From the cell containing the given text, extract its center point as (x, y) coordinate. 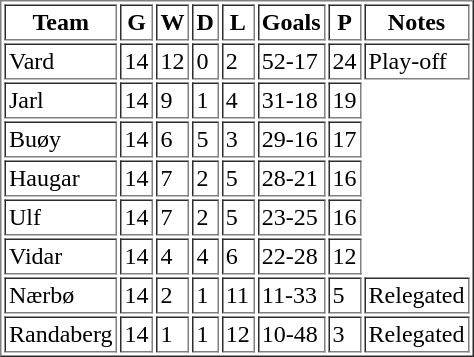
28-21 (291, 178)
P (344, 22)
Haugar (60, 178)
9 (172, 100)
Vidar (60, 256)
24 (344, 62)
Jarl (60, 100)
Team (60, 22)
L (238, 22)
Randaberg (60, 334)
Goals (291, 22)
11 (238, 296)
D (205, 22)
Buøy (60, 140)
19 (344, 100)
17 (344, 140)
29-16 (291, 140)
31-18 (291, 100)
11-33 (291, 296)
Vard (60, 62)
22-28 (291, 256)
G (136, 22)
10-48 (291, 334)
Notes (416, 22)
0 (205, 62)
Play-off (416, 62)
W (172, 22)
23-25 (291, 218)
52-17 (291, 62)
Ulf (60, 218)
Nærbø (60, 296)
